For the text-containing cell, return its midpoint in [X, Y] coordinate format. 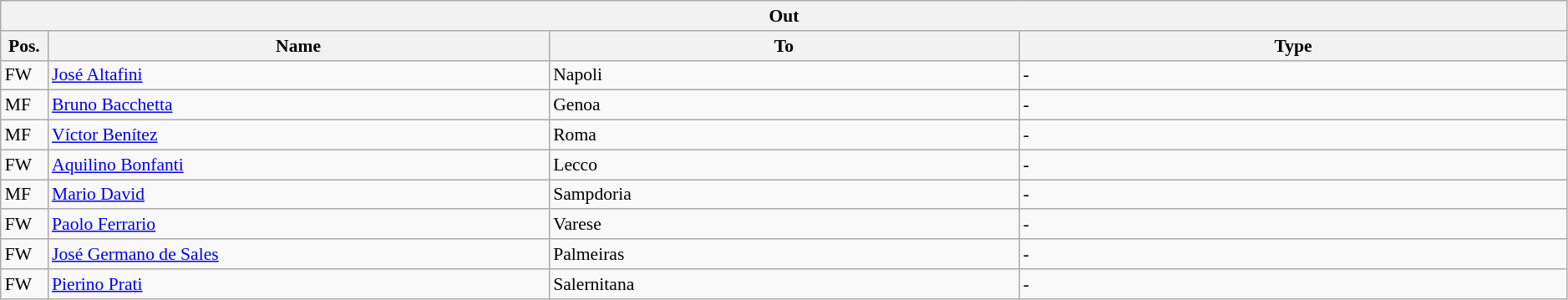
Mario David [298, 195]
Sampdoria [784, 195]
Lecco [784, 165]
Pos. [24, 46]
José Germano de Sales [298, 254]
Napoli [784, 75]
Bruno Bacchetta [298, 105]
Pierino Prati [298, 284]
Palmeiras [784, 254]
José Altafini [298, 75]
Roma [784, 135]
Paolo Ferrario [298, 225]
To [784, 46]
Aquilino Bonfanti [298, 165]
Salernitana [784, 284]
Out [784, 16]
Name [298, 46]
Type [1293, 46]
Varese [784, 225]
Víctor Benítez [298, 135]
Genoa [784, 105]
